Extract the [x, y] coordinate from the center of the cell holding the provided text.  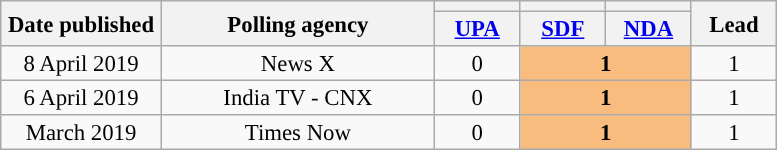
6 April 2019 [82, 98]
Times Now [298, 132]
UPA [477, 30]
Date published [82, 24]
India TV - CNX [298, 98]
8 April 2019 [82, 64]
SDF [563, 30]
Polling agency [298, 24]
News X [298, 64]
March 2019 [82, 132]
Lead [734, 24]
NDA [649, 30]
